Identify which cell holds the provided text, then report its (X, Y) central coordinate. 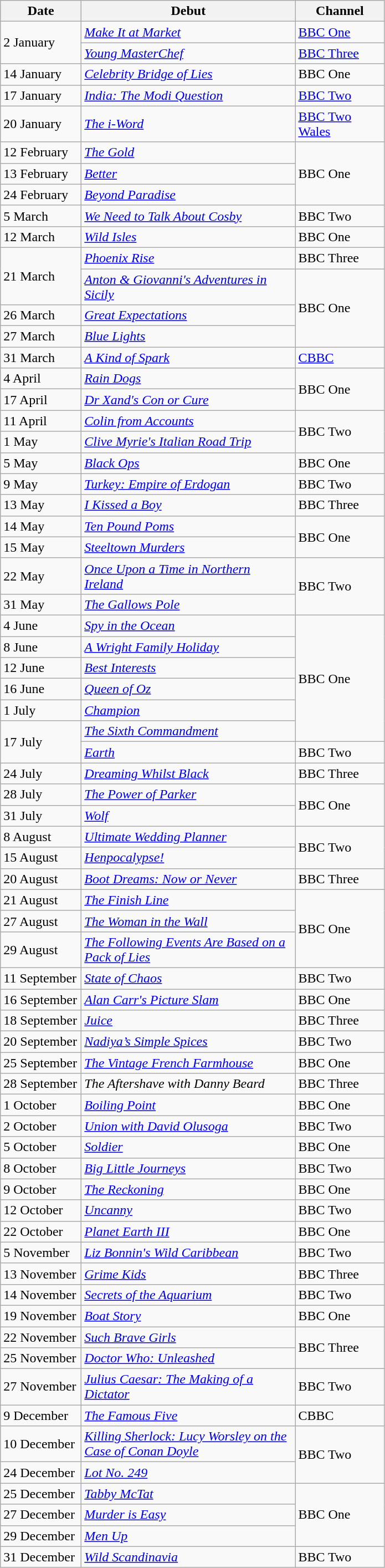
Such Brave Girls (188, 1337)
Boat Story (188, 1316)
Alan Carr's Picture Slam (188, 1000)
25 November (41, 1358)
Young MasterChef (188, 53)
Julius Caesar: The Making of a Dictator (188, 1387)
31 March (41, 358)
Ten Pound Poms (188, 526)
20 September (41, 1042)
Anton & Giovanni's Adventures in Sicily (188, 286)
14 January (41, 74)
Murder is Easy (188, 1515)
10 December (41, 1444)
The Finish Line (188, 900)
Beyond Paradise (188, 195)
The Gallows Pole (188, 604)
The i-Word (188, 124)
Celebrity Bridge of Lies (188, 74)
Tabby McTat (188, 1494)
The Sixth Commandment (188, 731)
5 October (41, 1147)
17 January (41, 95)
8 August (41, 837)
BBC Two Wales (340, 124)
The Gold (188, 152)
31 December (41, 1557)
Lot No. 249 (188, 1473)
25 September (41, 1063)
9 May (41, 484)
Clive Myrie's Italian Road Trip (188, 442)
24 February (41, 195)
Date (41, 11)
Turkey: Empire of Erdogan (188, 484)
Channel (340, 11)
14 November (41, 1295)
15 August (41, 858)
29 August (41, 949)
Rain Dogs (188, 379)
28 September (41, 1084)
12 June (41, 668)
Earth (188, 752)
8 October (41, 1168)
13 February (41, 174)
12 October (41, 1210)
9 October (41, 1189)
4 June (41, 625)
Better (188, 174)
29 December (41, 1536)
31 May (41, 604)
27 November (41, 1387)
Make It at Market (188, 32)
The Aftershave with Danny Beard (188, 1084)
Black Ops (188, 463)
26 March (41, 315)
17 April (41, 400)
Colin from Accounts (188, 421)
5 March (41, 216)
Best Interests (188, 668)
Union with David Olusoga (188, 1126)
Soldier (188, 1147)
Ultimate Wedding Planner (188, 837)
Liz Bonnin's Wild Caribbean (188, 1253)
5 November (41, 1253)
Wild Scandinavia (188, 1557)
21 August (41, 900)
A Wright Family Holiday (188, 647)
22 November (41, 1337)
27 December (41, 1515)
The Vintage French Farmhouse (188, 1063)
The Woman in the Wall (188, 921)
Once Upon a Time in Northern Ireland (188, 576)
24 December (41, 1473)
Champion (188, 710)
1 May (41, 442)
Secrets of the Aquarium (188, 1295)
Queen of Oz (188, 689)
The Famous Five (188, 1416)
Boot Dreams: Now or Never (188, 879)
2 October (41, 1126)
27 March (41, 337)
31 July (41, 816)
Grime Kids (188, 1274)
We Need to Talk About Cosby (188, 216)
2 January (41, 43)
21 March (41, 276)
Planet Earth III (188, 1231)
Spy in the Ocean (188, 625)
22 May (41, 576)
20 January (41, 124)
India: The Modi Question (188, 95)
Dr Xand's Con or Cure (188, 400)
Doctor Who: Unleashed (188, 1358)
9 December (41, 1416)
13 May (41, 505)
18 September (41, 1021)
I Kissed a Boy (188, 505)
14 May (41, 526)
28 July (41, 795)
Blue Lights (188, 337)
State of Chaos (188, 978)
Wolf (188, 816)
24 July (41, 773)
5 May (41, 463)
The Reckoning (188, 1189)
Nadiya’s Simple Spices (188, 1042)
Debut (188, 11)
The Power of Parker (188, 795)
Juice (188, 1021)
22 October (41, 1231)
Big Little Journeys (188, 1168)
17 July (41, 742)
Killing Sherlock: Lucy Worsley on the Case of Conan Doyle (188, 1444)
A Kind of Spark (188, 358)
25 December (41, 1494)
Great Expectations (188, 315)
1 October (41, 1105)
Dreaming Whilst Black (188, 773)
19 November (41, 1316)
20 August (41, 879)
Uncanny (188, 1210)
13 November (41, 1274)
Men Up (188, 1536)
The Following Events Are Based on a Pack of Lies (188, 949)
12 February (41, 152)
Phoenix Rise (188, 258)
11 April (41, 421)
27 August (41, 921)
Boiling Point (188, 1105)
Henpocalypse! (188, 858)
Wild Isles (188, 237)
Steeltown Murders (188, 547)
16 June (41, 689)
12 March (41, 237)
8 June (41, 647)
1 July (41, 710)
4 April (41, 379)
15 May (41, 547)
11 September (41, 978)
16 September (41, 1000)
